From the cell containing the given text, extract its center point as [X, Y] coordinate. 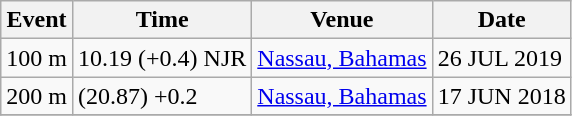
100 m [37, 58]
26 JUL 2019 [502, 58]
10.19 (+0.4) NJR [162, 58]
(20.87) +0.2 [162, 96]
17 JUN 2018 [502, 96]
Time [162, 20]
Event [37, 20]
Venue [342, 20]
Date [502, 20]
200 m [37, 96]
